Return the (X, Y) coordinate for the center point of the cell that contains the specified text.  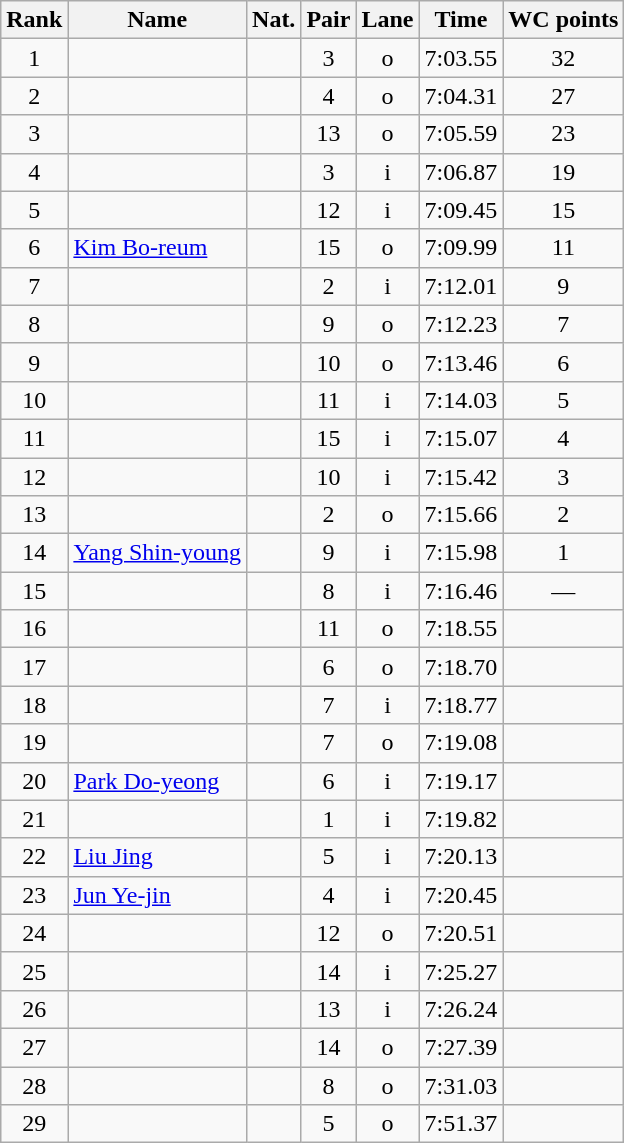
7:18.77 (461, 705)
Nat. (274, 20)
Name (158, 20)
7:16.46 (461, 591)
7:19.17 (461, 781)
7:18.70 (461, 667)
WC points (564, 20)
Liu Jing (158, 857)
22 (34, 857)
28 (34, 1085)
Park Do-yeong (158, 781)
7:18.55 (461, 629)
29 (34, 1124)
7:20.51 (461, 933)
7:06.87 (461, 172)
7:09.45 (461, 210)
24 (34, 933)
Kim Bo-reum (158, 248)
21 (34, 819)
32 (564, 58)
7:27.39 (461, 1047)
7:14.03 (461, 400)
7:15.42 (461, 477)
18 (34, 705)
Rank (34, 20)
7:15.07 (461, 438)
17 (34, 667)
7:26.24 (461, 1009)
7:25.27 (461, 971)
7:31.03 (461, 1085)
7:51.37 (461, 1124)
Pair (328, 20)
20 (34, 781)
7:15.98 (461, 553)
7:20.13 (461, 857)
7:13.46 (461, 362)
7:03.55 (461, 58)
26 (34, 1009)
7:05.59 (461, 134)
16 (34, 629)
7:19.08 (461, 743)
Jun Ye-jin (158, 895)
Lane (388, 20)
Yang Shin-young (158, 553)
7:15.66 (461, 515)
7:20.45 (461, 895)
25 (34, 971)
7:04.31 (461, 96)
7:19.82 (461, 819)
— (564, 591)
7:12.23 (461, 324)
Time (461, 20)
7:12.01 (461, 286)
7:09.99 (461, 248)
